Capture the cell that displays the provided text and extract its [x, y] central coordinate. 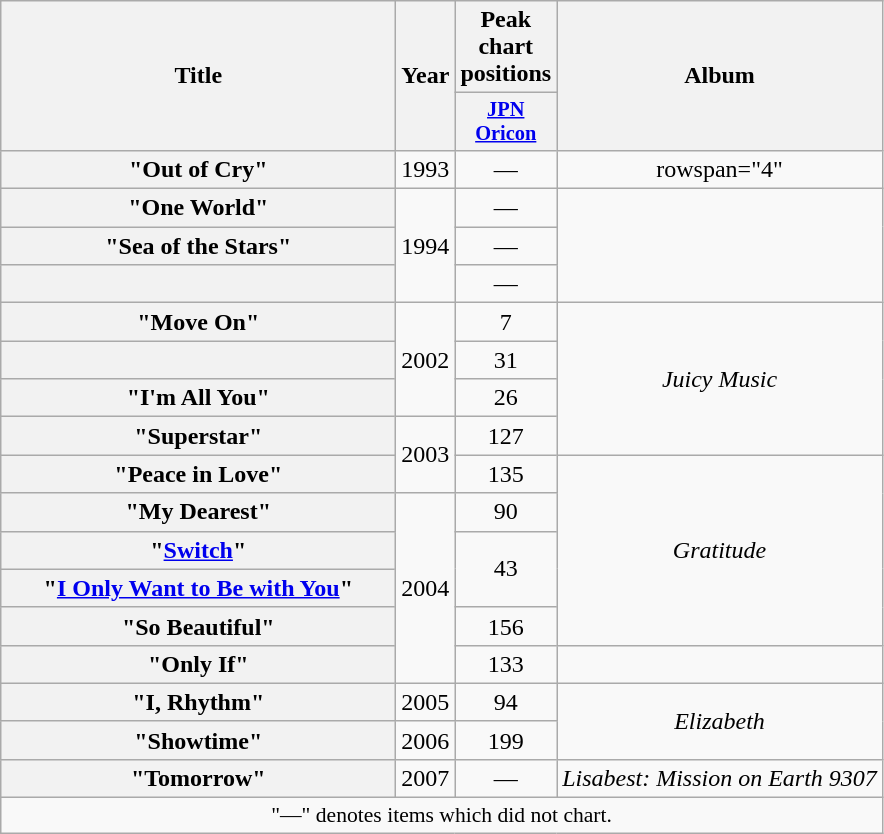
43 [506, 569]
1994 [426, 246]
26 [506, 398]
2002 [426, 360]
Peak chart positions [506, 47]
199 [506, 740]
31 [506, 360]
135 [506, 474]
"Out of Cry" [198, 169]
"Peace in Love" [198, 474]
Elizabeth [720, 721]
"Showtime" [198, 740]
Juicy Music [720, 379]
"Only If" [198, 664]
2005 [426, 702]
Album [720, 76]
Gratitude [720, 550]
JPNOricon [506, 122]
2004 [426, 588]
"Superstar" [198, 436]
"My Dearest" [198, 512]
2006 [426, 740]
7 [506, 322]
"Move On" [198, 322]
"Sea of the Stars" [198, 246]
156 [506, 626]
"I Only Want to Be with You" [198, 588]
127 [506, 436]
Title [198, 76]
Year [426, 76]
"I'm All You" [198, 398]
"So Beautiful" [198, 626]
1993 [426, 169]
"One World" [198, 208]
2003 [426, 455]
"I, Rhythm" [198, 702]
94 [506, 702]
Lisabest: Mission on Earth 9307 [720, 778]
"Switch" [198, 550]
2007 [426, 778]
"—" denotes items which did not chart. [442, 816]
133 [506, 664]
rowspan="4" [720, 169]
90 [506, 512]
"Tomorrow" [198, 778]
